Extract the (x, y) coordinate from the center of the cell holding the provided text.  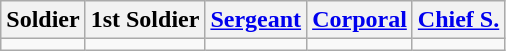
1st Soldier (145, 20)
Sergeant (256, 20)
Soldier (43, 20)
Corporal (360, 20)
Chief S. (458, 20)
